Extract the [x, y] coordinate from the center of the cell holding the provided text.  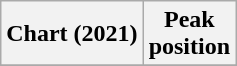
Peakposition [189, 34]
Chart (2021) [72, 34]
